Capture the cell that displays the provided text and extract its (x, y) central coordinate. 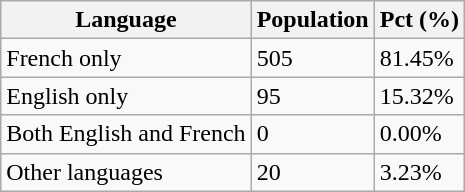
81.45% (419, 58)
3.23% (419, 172)
15.32% (419, 96)
Population (312, 20)
20 (312, 172)
95 (312, 96)
Language (126, 20)
505 (312, 58)
English only (126, 96)
Both English and French (126, 134)
Other languages (126, 172)
Pct (%) (419, 20)
French only (126, 58)
0 (312, 134)
0.00% (419, 134)
